Find where the given text appears and provide that cell's center as (x, y) coordinate. 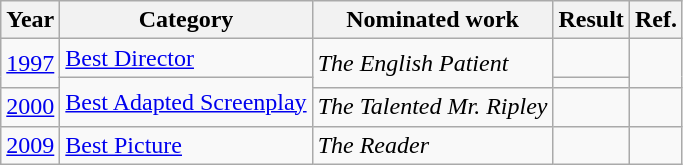
The English Patient (432, 64)
The Reader (432, 145)
Year (30, 20)
2000 (30, 107)
Best Picture (186, 145)
Best Director (186, 58)
Result (591, 20)
1997 (30, 64)
Nominated work (432, 20)
Category (186, 20)
The Talented Mr. Ripley (432, 107)
Ref. (656, 20)
Best Adapted Screenplay (186, 102)
2009 (30, 145)
